Detect which cell encompasses the target text, then output its [X, Y] center coordinate. 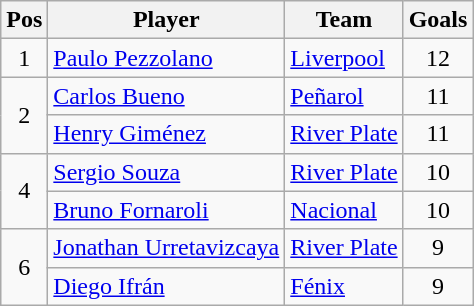
Sergio Souza [166, 172]
6 [24, 267]
Henry Giménez [166, 134]
12 [438, 58]
Nacional [344, 210]
Team [344, 20]
Diego Ifrán [166, 286]
4 [24, 191]
Carlos Bueno [166, 96]
2 [24, 115]
Bruno Fornaroli [166, 210]
Player [166, 20]
Fénix [344, 286]
Liverpool [344, 58]
Jonathan Urretavizcaya [166, 248]
Goals [438, 20]
Paulo Pezzolano [166, 58]
1 [24, 58]
Peñarol [344, 96]
Pos [24, 20]
